For the text-containing cell, return its midpoint in [X, Y] coordinate format. 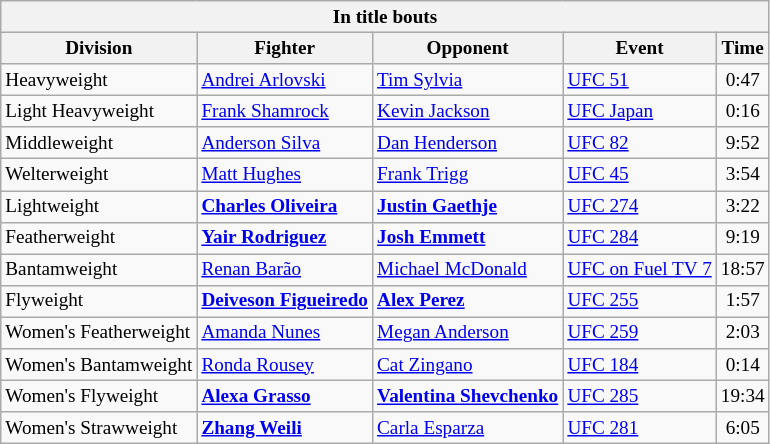
UFC 82 [640, 143]
9:52 [742, 143]
UFC 281 [640, 428]
0:14 [742, 365]
Women's Bantamweight [99, 365]
Megan Anderson [467, 333]
0:16 [742, 111]
19:34 [742, 396]
Flyweight [99, 301]
UFC 45 [640, 175]
6:05 [742, 428]
UFC 284 [640, 238]
Yair Rodriguez [285, 238]
Time [742, 48]
Matt Hughes [285, 175]
Lightweight [99, 206]
Heavyweight [99, 80]
Women's Flyweight [99, 396]
2:03 [742, 333]
Alex Perez [467, 301]
Michael McDonald [467, 270]
Zhang Weili [285, 428]
Anderson Silva [285, 143]
18:57 [742, 270]
Middleweight [99, 143]
Josh Emmett [467, 238]
Valentina Shevchenko [467, 396]
Opponent [467, 48]
Dan Henderson [467, 143]
0:47 [742, 80]
Welterweight [99, 175]
Division [99, 48]
In title bouts [385, 17]
Frank Trigg [467, 175]
Bantamweight [99, 270]
9:19 [742, 238]
UFC 255 [640, 301]
Featherweight [99, 238]
Light Heavyweight [99, 111]
Frank Shamrock [285, 111]
Andrei Arlovski [285, 80]
3:22 [742, 206]
Carla Esparza [467, 428]
UFC 259 [640, 333]
Ronda Rousey [285, 365]
UFC 184 [640, 365]
UFC 285 [640, 396]
UFC 274 [640, 206]
Women's Strawweight [99, 428]
1:57 [742, 301]
Women's Featherweight [99, 333]
UFC Japan [640, 111]
Alexa Grasso [285, 396]
Deiveson Figueiredo [285, 301]
Amanda Nunes [285, 333]
Tim Sylvia [467, 80]
Renan Barão [285, 270]
Event [640, 48]
3:54 [742, 175]
UFC on Fuel TV 7 [640, 270]
Kevin Jackson [467, 111]
Charles Oliveira [285, 206]
UFC 51 [640, 80]
Cat Zingano [467, 365]
Fighter [285, 48]
Justin Gaethje [467, 206]
